Output the [X, Y] coordinate of the center of the cell containing the given text.  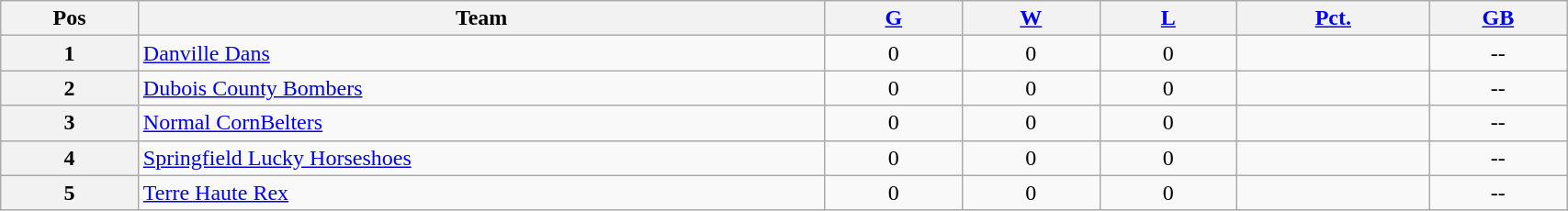
Team [481, 18]
G [894, 18]
Pos [70, 18]
Terre Haute Rex [481, 193]
GB [1498, 18]
Danville Dans [481, 53]
2 [70, 88]
L [1168, 18]
W [1032, 18]
5 [70, 193]
Dubois County Bombers [481, 88]
4 [70, 158]
Springfield Lucky Horseshoes [481, 158]
Pct. [1334, 18]
1 [70, 53]
Normal CornBelters [481, 123]
3 [70, 123]
